Extract the [x, y] coordinate from the center of the cell holding the provided text.  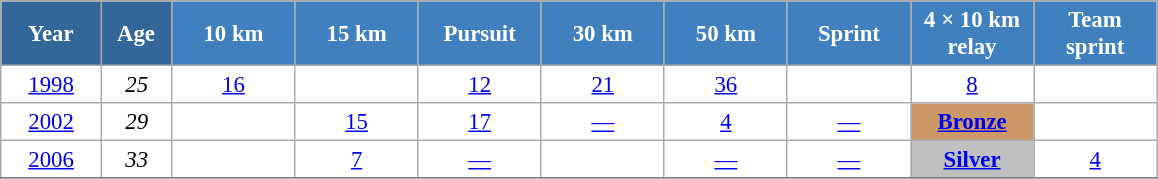
15 [356, 122]
Bronze [972, 122]
15 km [356, 34]
10 km [234, 34]
16 [234, 85]
25 [136, 85]
4 × 10 km relay [972, 34]
29 [136, 122]
Year [52, 34]
33 [136, 160]
21 [602, 85]
2006 [52, 160]
7 [356, 160]
30 km [602, 34]
17 [480, 122]
Team sprint [1096, 34]
8 [972, 85]
Silver [972, 160]
36 [726, 85]
Pursuit [480, 34]
50 km [726, 34]
12 [480, 85]
2002 [52, 122]
Sprint [848, 34]
Age [136, 34]
1998 [52, 85]
